Output the (x, y) coordinate of the center of the cell containing the given text.  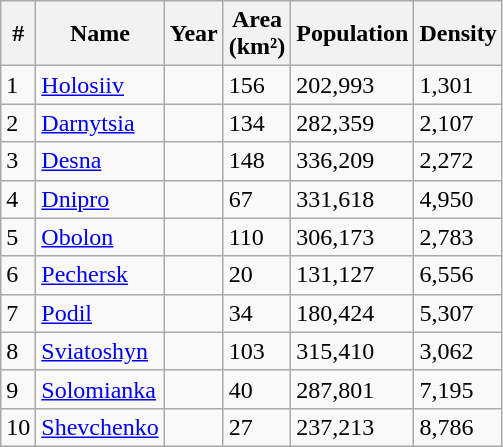
Podil (100, 313)
287,801 (352, 389)
7 (18, 313)
110 (257, 237)
2,107 (458, 123)
131,127 (352, 275)
34 (257, 313)
202,993 (352, 85)
148 (257, 161)
# (18, 34)
1 (18, 85)
10 (18, 427)
Solomianka (100, 389)
4,950 (458, 199)
27 (257, 427)
9 (18, 389)
7,195 (458, 389)
315,410 (352, 351)
6,556 (458, 275)
67 (257, 199)
282,359 (352, 123)
Pechersk (100, 275)
2 (18, 123)
Desna (100, 161)
5 (18, 237)
Area(km²) (257, 34)
3 (18, 161)
103 (257, 351)
Name (100, 34)
5,307 (458, 313)
Darnytsia (100, 123)
8,786 (458, 427)
331,618 (352, 199)
336,209 (352, 161)
Density (458, 34)
Holosiiv (100, 85)
Shevchenko (100, 427)
20 (257, 275)
156 (257, 85)
Year (194, 34)
2,272 (458, 161)
Sviatoshyn (100, 351)
6 (18, 275)
4 (18, 199)
237,213 (352, 427)
134 (257, 123)
306,173 (352, 237)
3,062 (458, 351)
1,301 (458, 85)
180,424 (352, 313)
Obolon (100, 237)
Population (352, 34)
2,783 (458, 237)
Dnipro (100, 199)
8 (18, 351)
40 (257, 389)
